Detect which cell encompasses the target text, then output its (X, Y) center coordinate. 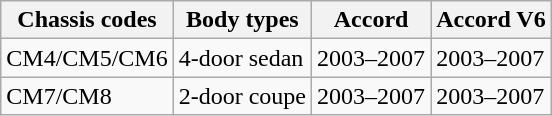
Accord (372, 20)
CM7/CM8 (87, 96)
2-door coupe (242, 96)
Chassis codes (87, 20)
Accord V6 (492, 20)
4-door sedan (242, 58)
Body types (242, 20)
CM4/CM5/CM6 (87, 58)
